Detect which cell encompasses the target text, then output its (x, y) center coordinate. 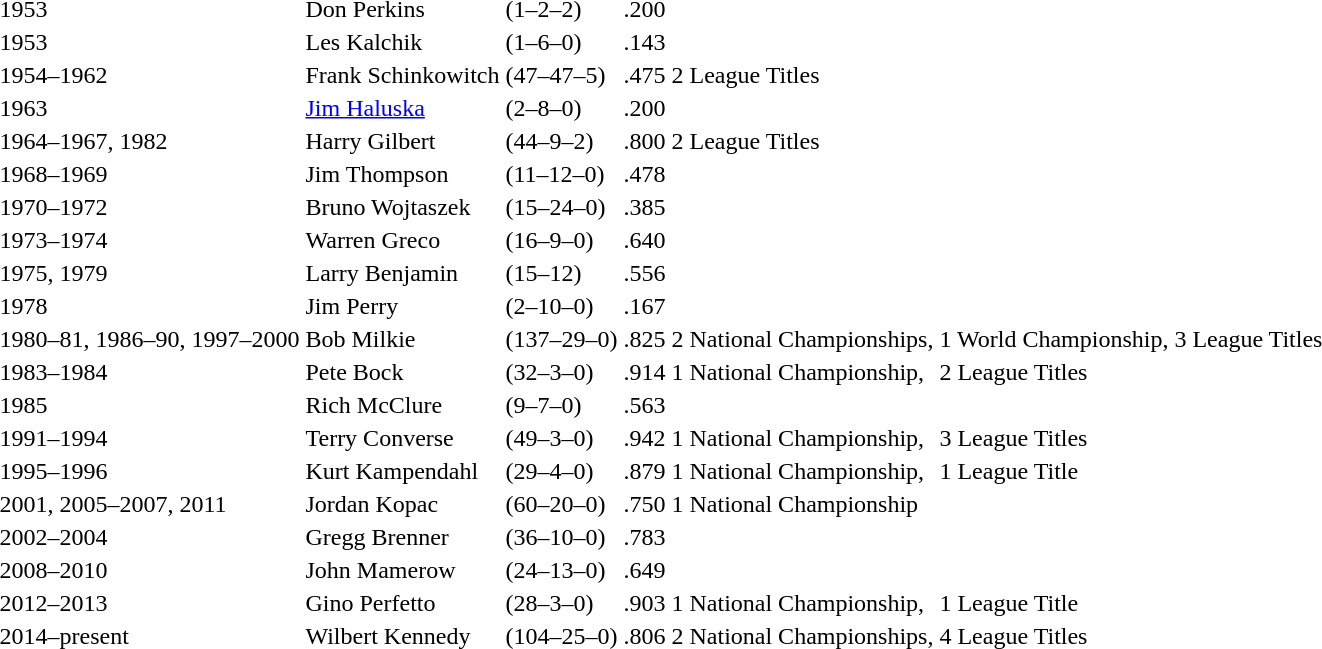
(2–8–0) (562, 108)
.800 (644, 141)
(15–12) (562, 273)
.640 (644, 240)
Harry Gilbert (402, 141)
.783 (644, 537)
.649 (644, 570)
Frank Schinkowitch (402, 75)
(32–3–0) (562, 372)
(11–12–0) (562, 174)
.200 (644, 108)
Jim Haluska (402, 108)
Jim Perry (402, 306)
(2–10–0) (562, 306)
Larry Benjamin (402, 273)
(16–9–0) (562, 240)
(1–6–0) (562, 42)
Les Kalchik (402, 42)
(60–20–0) (562, 504)
Kurt Kampendahl (402, 471)
(29–4–0) (562, 471)
Gino Perfetto (402, 603)
(24–13–0) (562, 570)
(9–7–0) (562, 405)
3 League Titles (1054, 438)
(44–9–2) (562, 141)
Pete Bock (402, 372)
.942 (644, 438)
(36–10–0) (562, 537)
Rich McClure (402, 405)
1 World Championship, (1054, 339)
.385 (644, 207)
(28–3–0) (562, 603)
Jim Thompson (402, 174)
Bob Milkie (402, 339)
.556 (644, 273)
1 National Championship (802, 504)
(47–47–5) (562, 75)
(49–3–0) (562, 438)
John Mamerow (402, 570)
.478 (644, 174)
.143 (644, 42)
Warren Greco (402, 240)
.903 (644, 603)
2 National Championships, (802, 339)
Gregg Brenner (402, 537)
Jordan Kopac (402, 504)
Bruno Wojtaszek (402, 207)
.914 (644, 372)
.750 (644, 504)
.879 (644, 471)
.167 (644, 306)
.475 (644, 75)
Terry Converse (402, 438)
.825 (644, 339)
(137–29–0) (562, 339)
.563 (644, 405)
(15–24–0) (562, 207)
